Capture the cell that displays the provided text and extract its [x, y] central coordinate. 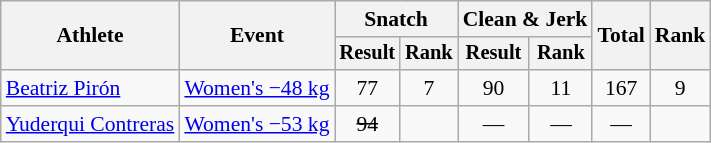
Event [256, 36]
94 [367, 124]
Yuderqui Contreras [90, 124]
7 [429, 88]
Snatch [396, 19]
Clean & Jerk [526, 19]
11 [560, 88]
Beatriz Pirón [90, 88]
Women's −53 kg [256, 124]
77 [367, 88]
Athlete [90, 36]
167 [620, 88]
Women's −48 kg [256, 88]
9 [680, 88]
Total [620, 36]
90 [494, 88]
